For the text-containing cell, return its midpoint in (x, y) coordinate format. 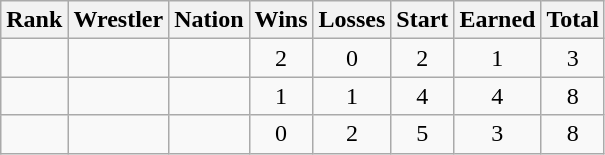
Losses (352, 20)
Start (422, 20)
Wins (281, 20)
Nation (209, 20)
Rank (34, 20)
Total (573, 20)
Wrestler (118, 20)
Earned (498, 20)
5 (422, 134)
